From the cell containing the given text, extract its center point as [X, Y] coordinate. 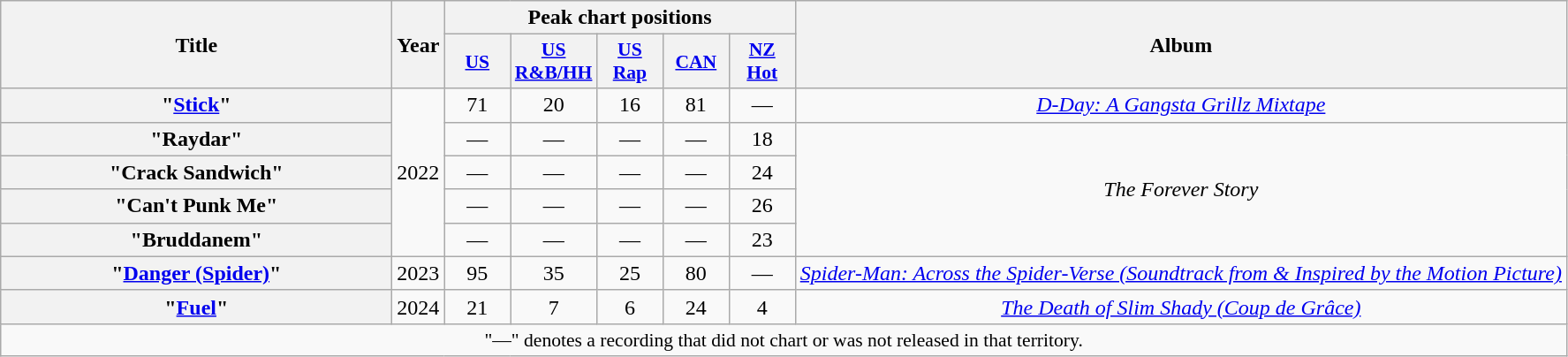
USRap [629, 62]
20 [554, 105]
"Danger (Spider)" [196, 273]
"—" denotes a recording that did not chart or was not released in that territory. [784, 339]
Peak chart positions [620, 18]
Spider-Man: Across the Spider-Verse (Soundtrack from & Inspired by the Motion Picture) [1180, 273]
2023 [419, 273]
NZHot [761, 62]
USR&B/HH [554, 62]
80 [696, 273]
6 [629, 307]
35 [554, 273]
"Can't Punk Me" [196, 206]
18 [761, 139]
"Raydar" [196, 139]
"Bruddanem" [196, 239]
71 [477, 105]
21 [477, 307]
D-Day: A Gangsta Grillz Mixtape [1180, 105]
4 [761, 307]
26 [761, 206]
81 [696, 105]
95 [477, 273]
7 [554, 307]
The Death of Slim Shady (Coup de Grâce) [1180, 307]
"Crack Sandwich" [196, 172]
2024 [419, 307]
23 [761, 239]
The Forever Story [1180, 189]
16 [629, 105]
25 [629, 273]
Year [419, 44]
Album [1180, 44]
Title [196, 44]
"Fuel" [196, 307]
US [477, 62]
CAN [696, 62]
"Stick" [196, 105]
2022 [419, 172]
